Locate the cell with the specified text and output its [X, Y] center coordinate. 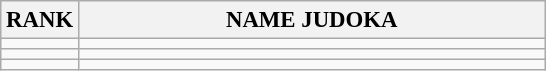
RANK [40, 20]
NAME JUDOKA [312, 20]
